Determine the [X, Y] coordinate at the center of the cell enclosing the given text.  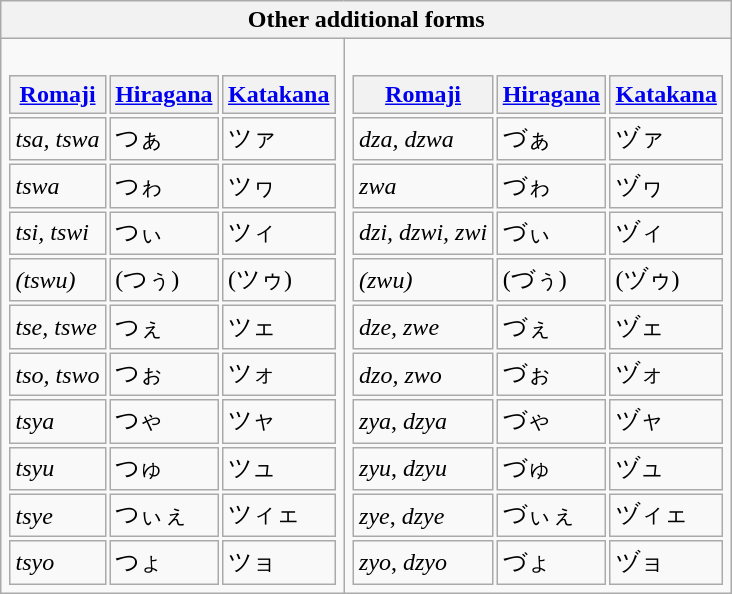
ツヮ [279, 186]
づぇ [551, 327]
zye, dzye [424, 515]
ヅャ [666, 421]
ヅァ [666, 139]
づょ [551, 562]
Other additional forms [366, 20]
ツェ [279, 327]
ツィ [279, 233]
tsa, tswa [58, 139]
tswa [58, 186]
tsya [58, 421]
zya, dzya [424, 421]
zyu, dzyu [424, 468]
つょ [164, 562]
つぉ [164, 374]
づぁ [551, 139]
ツョ [279, 562]
zyo, dzyo [424, 562]
つゃ [164, 421]
ヅョ [666, 562]
(zwu) [424, 280]
ヅュ [666, 468]
づゎ [551, 186]
づぃぇ [551, 515]
ツィェ [279, 515]
tse, tswe [58, 327]
づぃ [551, 233]
dze, zwe [424, 327]
ヅィ [666, 233]
つゅ [164, 468]
つぇ [164, 327]
(ツゥ) [279, 280]
つぃ [164, 233]
ヅェ [666, 327]
つぃぇ [164, 515]
tso, tswo [58, 374]
つぁ [164, 139]
tsyo [58, 562]
ヅィェ [666, 515]
(tswu) [58, 280]
(づぅ) [551, 280]
ツォ [279, 374]
づゅ [551, 468]
ヅヮ [666, 186]
zwa [424, 186]
づゃ [551, 421]
ツュ [279, 468]
dzo, zwo [424, 374]
ツァ [279, 139]
づぉ [551, 374]
dzi, dzwi, zwi [424, 233]
tsye [58, 515]
(ヅゥ) [666, 280]
tsi, tswi [58, 233]
ヅォ [666, 374]
dza, dzwa [424, 139]
ツャ [279, 421]
(つぅ) [164, 280]
tsyu [58, 468]
つゎ [164, 186]
